Find where the given text appears and provide that cell's center as [X, Y] coordinate. 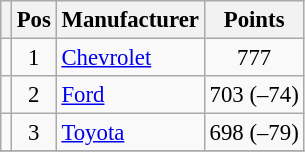
Toyota [130, 133]
698 (–79) [254, 133]
1 [34, 58]
777 [254, 58]
3 [34, 133]
Ford [130, 95]
2 [34, 95]
Points [254, 20]
Pos [34, 20]
703 (–74) [254, 95]
Manufacturer [130, 20]
Chevrolet [130, 58]
